For the text-containing cell, return its midpoint in (X, Y) coordinate format. 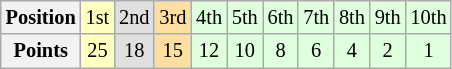
15 (172, 51)
12 (209, 51)
10 (245, 51)
4th (209, 17)
9th (388, 17)
3rd (172, 17)
Position (41, 17)
18 (134, 51)
8th (352, 17)
4 (352, 51)
Points (41, 51)
6 (316, 51)
2nd (134, 17)
25 (98, 51)
5th (245, 17)
2 (388, 51)
6th (281, 17)
8 (281, 51)
1st (98, 17)
10th (429, 17)
7th (316, 17)
1 (429, 51)
